Provide the [x, y] coordinate of the cell's center where the given text is located.  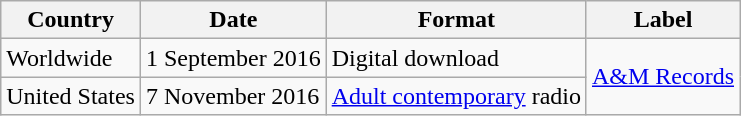
Format [456, 20]
United States [71, 96]
A&M Records [662, 77]
Adult contemporary radio [456, 96]
Date [233, 20]
7 November 2016 [233, 96]
Digital download [456, 58]
Country [71, 20]
1 September 2016 [233, 58]
Worldwide [71, 58]
Label [662, 20]
